Scan for the cell matching the given text and deliver its (X, Y) coordinate at center. 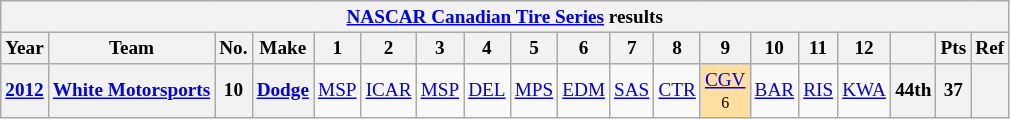
Year (25, 48)
EDM (584, 91)
6 (584, 48)
Pts (954, 48)
Ref (990, 48)
12 (864, 48)
White Motorsports (131, 91)
CGV6 (725, 91)
NASCAR Canadian Tire Series results (505, 17)
9 (725, 48)
DEL (487, 91)
KWA (864, 91)
CTR (677, 91)
11 (818, 48)
No. (234, 48)
BAR (774, 91)
MPS (534, 91)
2 (388, 48)
3 (440, 48)
ICAR (388, 91)
8 (677, 48)
Team (131, 48)
37 (954, 91)
5 (534, 48)
2012 (25, 91)
SAS (632, 91)
RIS (818, 91)
1 (338, 48)
Dodge (282, 91)
44th (914, 91)
7 (632, 48)
4 (487, 48)
Make (282, 48)
